Capture the cell that displays the provided text and extract its (x, y) central coordinate. 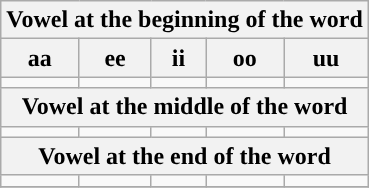
ii (178, 58)
ee (115, 58)
uu (326, 58)
Vowel at the middle of the word (185, 107)
Vowel at the beginning of the word (185, 20)
Vowel at the end of the word (185, 156)
oo (245, 58)
aa (40, 58)
